Output the [X, Y] coordinate of the center of the cell containing the given text.  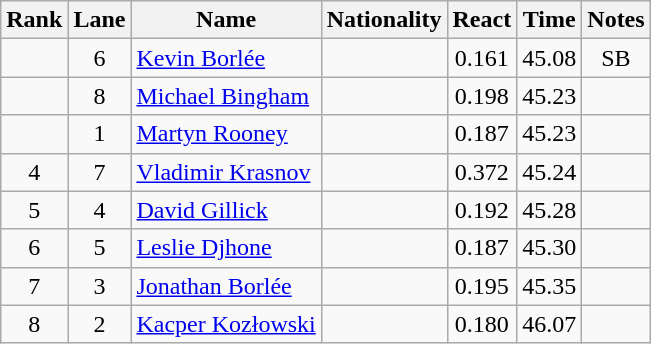
0.198 [482, 96]
45.30 [550, 248]
0.195 [482, 286]
Rank [34, 20]
45.08 [550, 58]
0.192 [482, 210]
45.28 [550, 210]
React [482, 20]
SB [616, 58]
45.24 [550, 172]
0.180 [482, 324]
45.35 [550, 286]
Kacper Kozłowski [226, 324]
David Gillick [226, 210]
Kevin Borlée [226, 58]
1 [100, 134]
Jonathan Borlée [226, 286]
Name [226, 20]
Michael Bingham [226, 96]
Lane [100, 20]
46.07 [550, 324]
2 [100, 324]
Nationality [384, 20]
3 [100, 286]
Notes [616, 20]
Time [550, 20]
0.161 [482, 58]
Martyn Rooney [226, 134]
Vladimir Krasnov [226, 172]
0.372 [482, 172]
Leslie Djhone [226, 248]
